Capture the cell that displays the provided text and extract its [x, y] central coordinate. 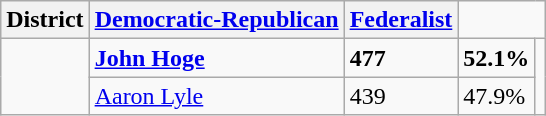
Federalist [401, 20]
47.9% [496, 96]
52.1% [496, 58]
District [45, 20]
John Hoge [216, 58]
477 [401, 58]
439 [401, 96]
Democratic-Republican [216, 20]
Aaron Lyle [216, 96]
